Scan for the cell matching the given text and deliver its [X, Y] coordinate at center. 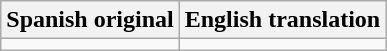
Spanish original [90, 20]
English translation [282, 20]
